Search for the cell housing the specified text and yield its [x, y] center coordinate. 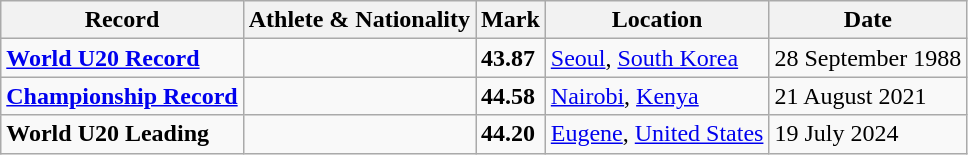
Athlete & Nationality [359, 20]
World U20 Record [122, 58]
Eugene, United States [657, 134]
Seoul, South Korea [657, 58]
World U20 Leading [122, 134]
44.20 [511, 134]
Nairobi, Kenya [657, 96]
21 August 2021 [868, 96]
19 July 2024 [868, 134]
43.87 [511, 58]
Record [122, 20]
Mark [511, 20]
28 September 1988 [868, 58]
Date [868, 20]
44.58 [511, 96]
Location [657, 20]
Championship Record [122, 96]
